Determine the [x, y] coordinate at the center of the cell enclosing the given text.  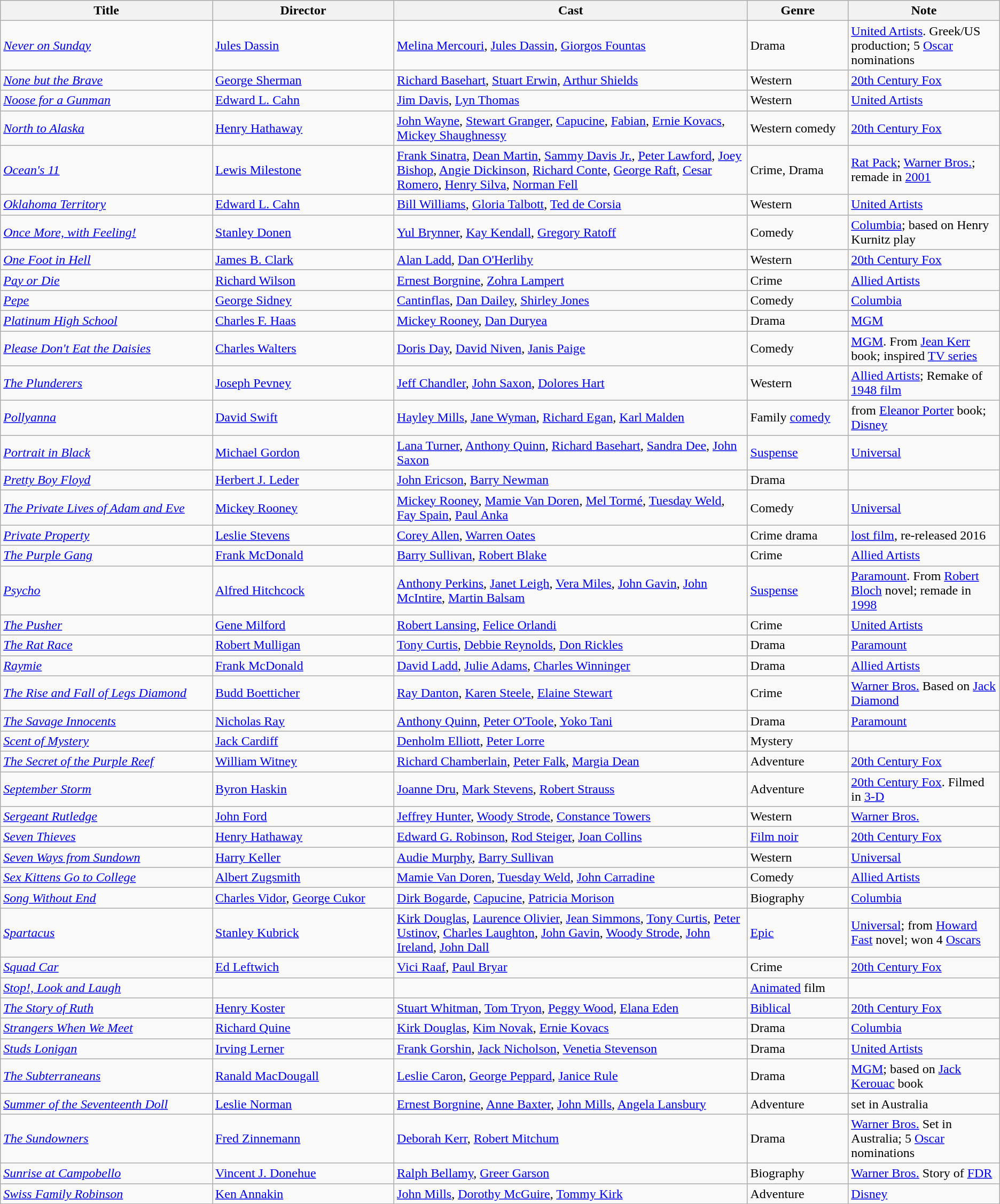
Joseph Pevney [303, 384]
Byron Haskin [303, 788]
Paramount. From Robert Bloch novel; remade in 1998 [924, 590]
Genre [798, 11]
John Ericson, Barry Newman [571, 480]
Ernest Borgnine, Anne Baxter, John Mills, Angela Lansbury [571, 1104]
The Rise and Fall of Legs Diamond [107, 693]
Film noir [798, 837]
Richard Basehart, Stuart Erwin, Arthur Shields [571, 80]
Sunrise at Campobello [107, 1173]
Note [924, 11]
North to Alaska [107, 128]
Sex Kittens Go to College [107, 878]
Strangers When We Meet [107, 1028]
Pollyanna [107, 418]
Lana Turner, Anthony Quinn, Richard Basehart, Sandra Dee, John Saxon [571, 453]
Lewis Milestone [303, 170]
Noose for a Gunman [107, 100]
Pay or Die [107, 280]
Once More, with Feeling! [107, 232]
Warner Bros. Based on Jack Diamond [924, 693]
Stanley Kubrick [303, 933]
Mystery [798, 741]
Swiss Family Robinson [107, 1194]
lost film, re-released 2016 [924, 535]
Ralph Bellamy, Greer Garson [571, 1173]
The Savage Innocents [107, 721]
George Sherman [303, 80]
Leslie Norman [303, 1104]
Albert Zugsmith [303, 878]
Stanley Donen [303, 232]
None but the Brave [107, 80]
John Ford [303, 817]
Kirk Douglas, Laurence Olivier, Jean Simmons, Tony Curtis, Peter Ustinov, Charles Laughton, John Gavin, Woody Strode, John Ireland, John Dall [571, 933]
Crime, Drama [798, 170]
Ken Annakin [303, 1194]
Herbert J. Leder [303, 480]
Richard Quine [303, 1028]
Rat Pack; Warner Bros.; remade in 2001 [924, 170]
Jack Cardiff [303, 741]
Biblical [798, 1008]
Sergeant Rutledge [107, 817]
The Private Lives of Adam and Eve [107, 507]
Title [107, 11]
The Story of Ruth [107, 1008]
Irving Lerner [303, 1049]
William Witney [303, 761]
Cantinflas, Dan Dailey, Shirley Jones [571, 300]
One Foot in Hell [107, 260]
Ranald MacDougall [303, 1076]
Jim Davis, Lyn Thomas [571, 100]
Pretty Boy Floyd [107, 480]
Joanne Dru, Mark Stevens, Robert Strauss [571, 788]
Family comedy [798, 418]
Corey Allen, Warren Oates [571, 535]
Ernest Borgnine, Zohra Lampert [571, 280]
Jeffrey Hunter, Woody Strode, Constance Towers [571, 817]
Never on Sunday [107, 45]
Jules Dassin [303, 45]
Vincent J. Donehue [303, 1173]
Mickey Rooney, Dan Duryea [571, 320]
Western comedy [798, 128]
Robert Mulligan [303, 645]
Warner Bros. Set in Australia; 5 Oscar nominations [924, 1138]
Anthony Perkins, Janet Leigh, Vera Miles, John Gavin, John McIntire, Martin Balsam [571, 590]
Animated film [798, 988]
Bill Williams, Gloria Talbott, Ted de Corsia [571, 205]
Stop!, Look and Laugh [107, 988]
Leslie Stevens [303, 535]
Scent of Mystery [107, 741]
Tony Curtis, Debbie Reynolds, Don Rickles [571, 645]
Allied Artists; Remake of 1948 film [924, 384]
David Ladd, Julie Adams, Charles Winninger [571, 666]
Portrait in Black [107, 453]
Doris Day, David Niven, Janis Paige [571, 348]
Columbia; based on Henry Kurnitz play [924, 232]
Oklahoma Territory [107, 205]
set in Australia [924, 1104]
The Subterraneans [107, 1076]
Universal; from Howard Fast novel; won 4 Oscars [924, 933]
Audie Murphy, Barry Sullivan [571, 857]
The Pusher [107, 625]
from Eleanor Porter book; Disney [924, 418]
David Swift [303, 418]
Yul Brynner, Kay Kendall, Gregory Ratoff [571, 232]
Richard Wilson [303, 280]
MGM [924, 320]
Seven Thieves [107, 837]
Summer of the Seventeenth Doll [107, 1104]
Pepe [107, 300]
Mickey Rooney, Mamie Van Doren, Mel Tormé, Tuesday Weld, Fay Spain, Paul Anka [571, 507]
Epic [798, 933]
Leslie Caron, George Peppard, Janice Rule [571, 1076]
Vici Raaf, Paul Bryar [571, 967]
Disney [924, 1194]
Director [303, 11]
Harry Keller [303, 857]
Spartacus [107, 933]
Stuart Whitman, Tom Tryon, Peggy Wood, Elana Eden [571, 1008]
George Sidney [303, 300]
Raymie [107, 666]
Psycho [107, 590]
Ray Danton, Karen Steele, Elaine Stewart [571, 693]
Alfred Hitchcock [303, 590]
20th Century Fox. Filmed in 3-D [924, 788]
Charles Vidor, George Cukor [303, 898]
John Mills, Dorothy McGuire, Tommy Kirk [571, 1194]
The Rat Race [107, 645]
Squad Car [107, 967]
Ed Leftwich [303, 967]
Budd Boetticher [303, 693]
Gene Milford [303, 625]
Anthony Quinn, Peter O'Toole, Yoko Tani [571, 721]
Melina Mercouri, Jules Dassin, Giorgos Fountas [571, 45]
Hayley Mills, Jane Wyman, Richard Egan, Karl Malden [571, 418]
John Wayne, Stewart Granger, Capucine, Fabian, Ernie Kovacs, Mickey Shaughnessy [571, 128]
Mickey Rooney [303, 507]
Kirk Douglas, Kim Novak, Ernie Kovacs [571, 1028]
Nicholas Ray [303, 721]
Denholm Elliott, Peter Lorre [571, 741]
Private Property [107, 535]
The Secret of the Purple Reef [107, 761]
Robert Lansing, Felice Orlandi [571, 625]
The Plunderers [107, 384]
Henry Koster [303, 1008]
Edward G. Robinson, Rod Steiger, Joan Collins [571, 837]
United Artists. Greek/US production; 5 Oscar nominations [924, 45]
Deborah Kerr, Robert Mitchum [571, 1138]
Crime drama [798, 535]
September Storm [107, 788]
Please Don't Eat the Daisies [107, 348]
Alan Ladd, Dan O'Herlihy [571, 260]
The Sundowners [107, 1138]
Charles Walters [303, 348]
Charles F. Haas [303, 320]
Michael Gordon [303, 453]
Barry Sullivan, Robert Blake [571, 556]
Platinum High School [107, 320]
MGM. From Jean Kerr book; inspired TV series [924, 348]
Frank Gorshin, Jack Nicholson, Venetia Stevenson [571, 1049]
The Purple Gang [107, 556]
Ocean's 11 [107, 170]
Dirk Bogarde, Capucine, Patricia Morison [571, 898]
Warner Bros. Story of FDR [924, 1173]
Jeff Chandler, John Saxon, Dolores Hart [571, 384]
Warner Bros. [924, 817]
Richard Chamberlain, Peter Falk, Margia Dean [571, 761]
Fred Zinnemann [303, 1138]
Cast [571, 11]
Song Without End [107, 898]
Seven Ways from Sundown [107, 857]
James B. Clark [303, 260]
Mamie Van Doren, Tuesday Weld, John Carradine [571, 878]
Studs Lonigan [107, 1049]
MGM; based on Jack Kerouac book [924, 1076]
